From the cell containing the given text, extract its center point as [X, Y] coordinate. 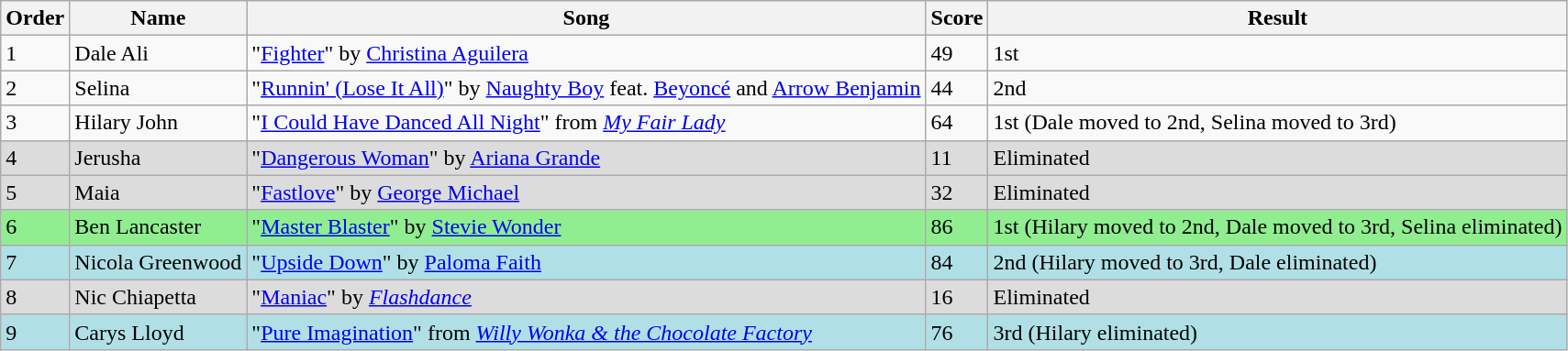
"Upside Down" by Paloma Faith [586, 262]
1 [35, 53]
Order [35, 18]
Nicola Greenwood [158, 262]
Dale Ali [158, 53]
9 [35, 332]
3rd (Hilary eliminated) [1277, 332]
Maia [158, 192]
Ben Lancaster [158, 227]
1st (Hilary moved to 2nd, Dale moved to 3rd, Selina eliminated) [1277, 227]
Result [1277, 18]
6 [35, 227]
"Maniac" by Flashdance [586, 297]
64 [957, 123]
32 [957, 192]
Nic Chiapetta [158, 297]
2nd (Hilary moved to 3rd, Dale eliminated) [1277, 262]
8 [35, 297]
4 [35, 158]
84 [957, 262]
"Pure Imagination" from Willy Wonka & the Chocolate Factory [586, 332]
Song [586, 18]
11 [957, 158]
2 [35, 88]
5 [35, 192]
"I Could Have Danced All Night" from My Fair Lady [586, 123]
"Runnin' (Lose It All)" by Naughty Boy feat. Beyoncé and Arrow Benjamin [586, 88]
Carys Lloyd [158, 332]
76 [957, 332]
16 [957, 297]
"Fighter" by Christina Aguilera [586, 53]
1st (Dale moved to 2nd, Selina moved to 3rd) [1277, 123]
2nd [1277, 88]
86 [957, 227]
Jerusha [158, 158]
Name [158, 18]
Selina [158, 88]
1st [1277, 53]
44 [957, 88]
"Dangerous Woman" by Ariana Grande [586, 158]
49 [957, 53]
7 [35, 262]
Score [957, 18]
"Fastlove" by George Michael [586, 192]
"Master Blaster" by Stevie Wonder [586, 227]
Hilary John [158, 123]
3 [35, 123]
